Search for the cell housing the specified text and yield its (X, Y) center coordinate. 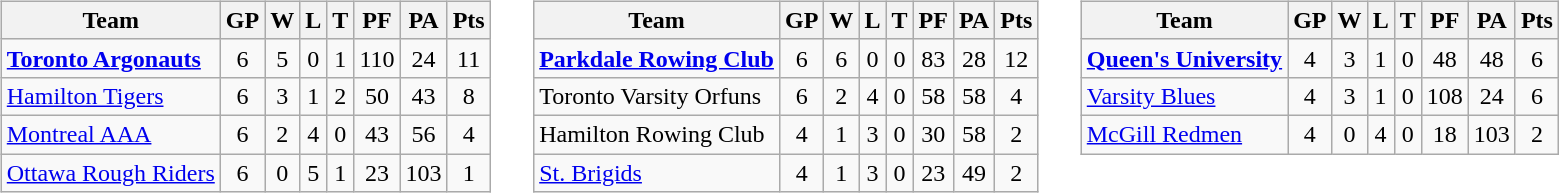
108 (1444, 96)
Toronto Varsity Orfuns (657, 96)
Queen's University (1184, 58)
83 (933, 58)
49 (974, 173)
St. Brigids (657, 173)
28 (974, 58)
110 (377, 58)
11 (468, 58)
50 (377, 96)
Hamilton Rowing Club (657, 134)
Ottawa Rough Riders (110, 173)
Toronto Argonauts (110, 58)
8 (468, 96)
Varsity Blues (1184, 96)
Montreal AAA (110, 134)
Parkdale Rowing Club (657, 58)
Hamilton Tigers (110, 96)
12 (1016, 58)
18 (1444, 134)
30 (933, 134)
McGill Redmen (1184, 134)
56 (424, 134)
